For the text-containing cell, return its midpoint in (x, y) coordinate format. 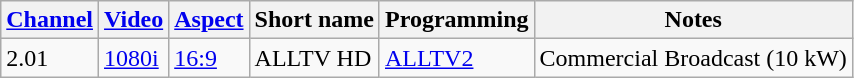
Notes (693, 20)
Short name (314, 20)
ALLTV2 (456, 58)
Video (134, 20)
ALLTV HD (314, 58)
16:9 (209, 58)
2.01 (50, 58)
Aspect (209, 20)
Programming (456, 20)
1080i (134, 58)
Channel (50, 20)
Commercial Broadcast (10 kW) (693, 58)
